Identify which cell holds the provided text, then report its (x, y) central coordinate. 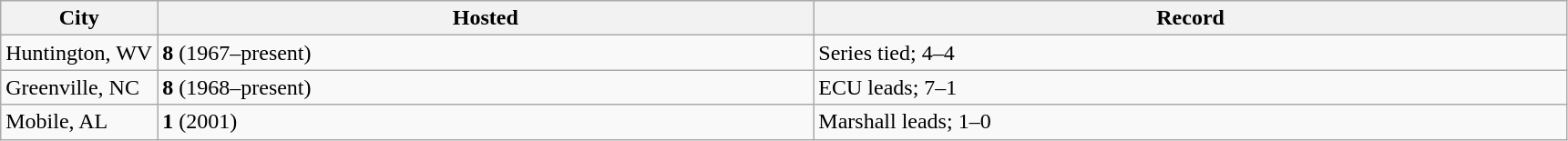
Marshall leads; 1–0 (1191, 122)
Huntington, WV (79, 53)
1 (2001) (486, 122)
Series tied; 4–4 (1191, 53)
Greenville, NC (79, 87)
ECU leads; 7–1 (1191, 87)
8 (1967–present) (486, 53)
Record (1191, 18)
City (79, 18)
Mobile, AL (79, 122)
8 (1968–present) (486, 87)
Hosted (486, 18)
